Search for the cell housing the specified text and yield its (X, Y) center coordinate. 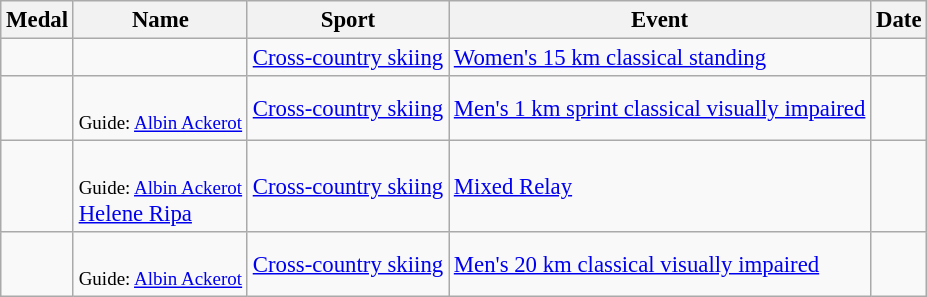
Event (659, 20)
Men's 20 km classical visually impaired (659, 264)
Sport (348, 20)
Date (899, 20)
Medal (38, 20)
Mixed Relay (659, 187)
Men's 1 km sprint classical visually impaired (659, 108)
Name (160, 20)
Guide: Albin AckerotHelene Ripa (160, 187)
Women's 15 km classical standing (659, 58)
